Determine the (X, Y) coordinate at the center of the cell enclosing the given text.  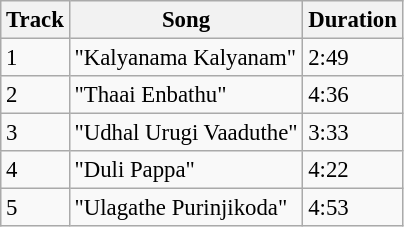
2 (35, 95)
"Ulagathe Purinjikoda" (186, 208)
"Thaai Enbathu" (186, 95)
Duration (352, 20)
4:22 (352, 170)
"Duli Pappa" (186, 170)
"Kalyanama Kalyanam" (186, 58)
4:36 (352, 95)
4:53 (352, 208)
"Udhal Urugi Vaaduthe" (186, 133)
3 (35, 133)
4 (35, 170)
Track (35, 20)
Song (186, 20)
2:49 (352, 58)
1 (35, 58)
3:33 (352, 133)
5 (35, 208)
